Locate the cell with the specified text and output its (x, y) center coordinate. 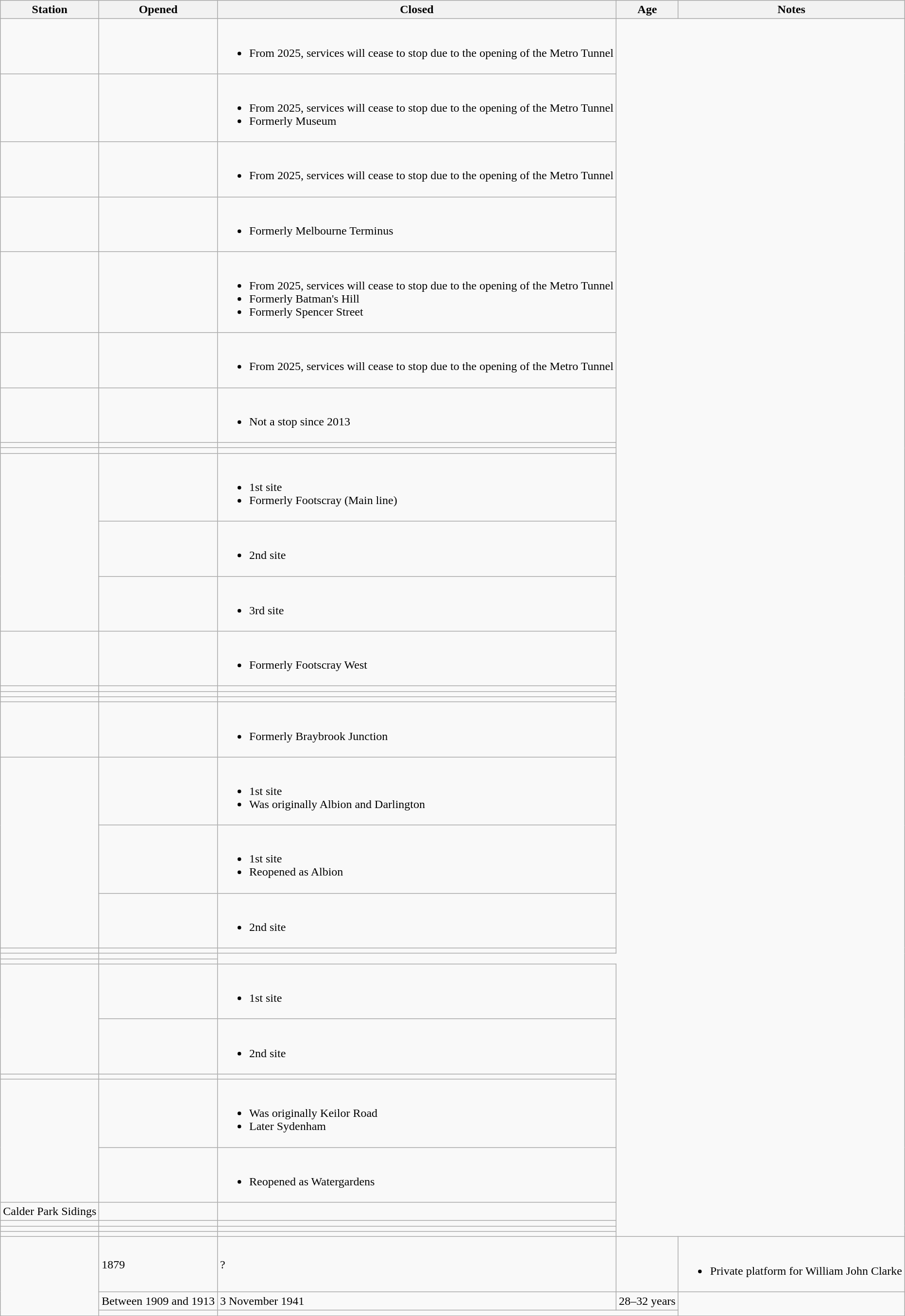
From 2025, services will cease to stop due to the opening of the Metro TunnelFormerly Batman's HillFormerly Spencer Street (417, 292)
Formerly Footscray West (417, 658)
1st siteReopened as Albion (417, 859)
1st siteFormerly Footscray (Main line) (417, 487)
28–32 years (647, 1301)
3 November 1941 (417, 1301)
Not a stop since 2013 (417, 415)
3rd site (417, 603)
Closed (417, 10)
Age (647, 10)
Notes (791, 10)
Formerly Braybrook Junction (417, 729)
From 2025, services will cease to stop due to the opening of the Metro TunnelFormerly Museum (417, 108)
Was originally Keilor RoadLater Sydenham (417, 1113)
? (417, 1265)
Reopened as Watergardens (417, 1174)
Formerly Melbourne Terminus (417, 224)
Calder Park Sidings (50, 1212)
1st siteWas originally Albion and Darlington (417, 791)
1879 (158, 1265)
1st site (417, 992)
Between 1909 and 1913 (158, 1301)
Opened (158, 10)
Private platform for William John Clarke (791, 1265)
Station (50, 10)
